Scan for the cell matching the given text and deliver its [x, y] coordinate at center. 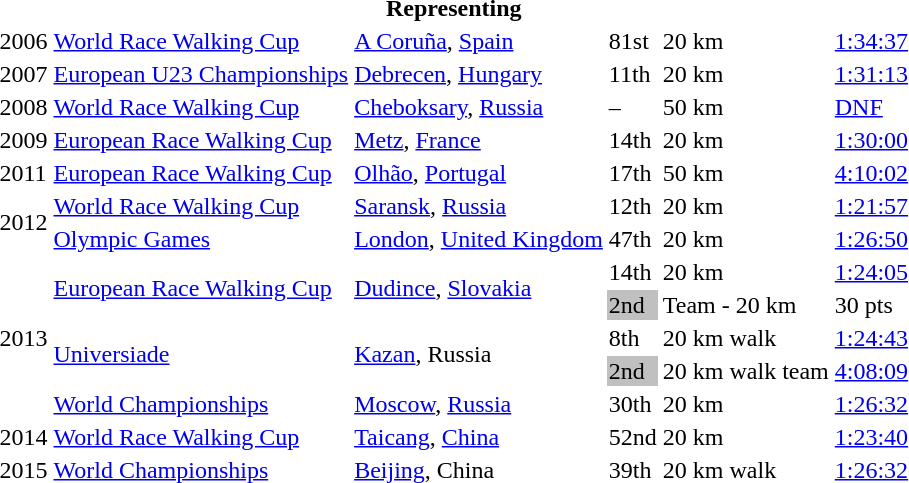
Olhão, Portugal [479, 173]
52nd [632, 437]
Debrecen, Hungary [479, 74]
Universiade [201, 354]
12th [632, 206]
47th [632, 239]
Saransk, Russia [479, 206]
– [632, 107]
1:24:43 [871, 338]
30th [632, 404]
1:26:32 [871, 404]
Taicang, China [479, 437]
20 km walk team [746, 371]
DNF [871, 107]
20 km walk [746, 338]
8th [632, 338]
Olympic Games [201, 239]
Team - 20 km [746, 305]
1:24:05 [871, 272]
1:31:13 [871, 74]
Cheboksary, Russia [479, 107]
1:23:40 [871, 437]
30 pts [871, 305]
A Coruña, Spain [479, 41]
World Championships [201, 404]
4:08:09 [871, 371]
1:21:57 [871, 206]
1:34:37 [871, 41]
1:30:00 [871, 140]
Kazan, Russia [479, 354]
London, United Kingdom [479, 239]
81st [632, 41]
1:26:50 [871, 239]
4:10:02 [871, 173]
Moscow, Russia [479, 404]
European U23 Championships [201, 74]
Dudince, Slovakia [479, 288]
11th [632, 74]
17th [632, 173]
Metz, France [479, 140]
